Find where the given text appears and provide that cell's center as [x, y] coordinate. 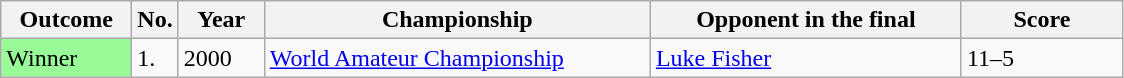
Year [221, 20]
World Amateur Championship [457, 58]
No. [155, 20]
2000 [221, 58]
Outcome [66, 20]
Luke Fisher [806, 58]
Opponent in the final [806, 20]
11–5 [1042, 58]
Winner [66, 58]
Score [1042, 20]
1. [155, 58]
Championship [457, 20]
